Return [X, Y] of the center of cell containing provided text 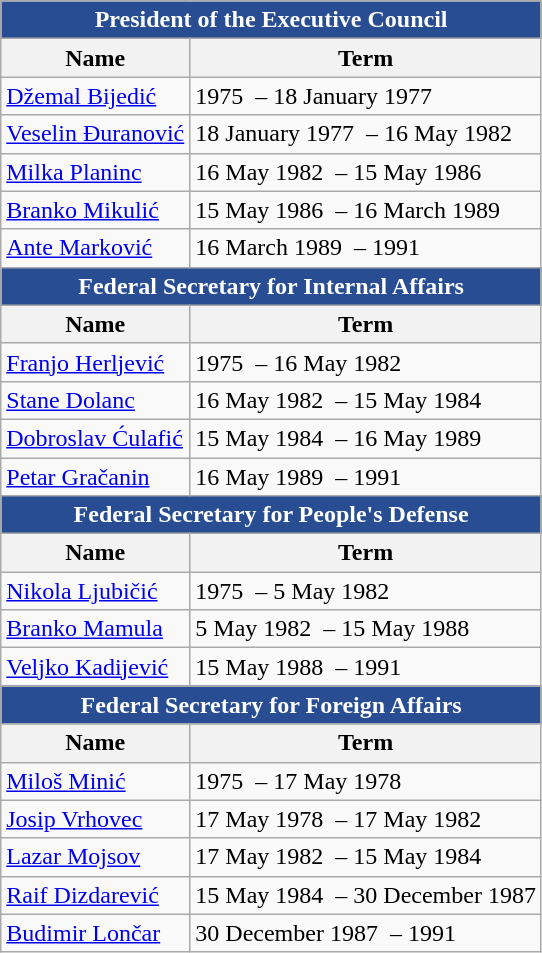
Budimir Lončar [96, 933]
16 March 1989 – 1991 [366, 248]
16 May 1989 – 1991 [366, 477]
Petar Gračanin [96, 477]
Federal Secretary for People's Defense [272, 515]
16 May 1982 – 15 May 1986 [366, 172]
Federal Secretary for Foreign Affairs [272, 705]
Ante Marković [96, 248]
1975 – 17 May 1978 [366, 781]
Džemal Bijedić [96, 96]
1975 – 16 May 1982 [366, 362]
5 May 1982 – 15 May 1988 [366, 629]
Josip Vrhovec [96, 819]
Dobroslav Ćulafić [96, 438]
16 May 1982 – 15 May 1984 [366, 400]
17 May 1982 – 15 May 1984 [366, 857]
Lazar Mojsov [96, 857]
15 May 1984 – 30 December 1987 [366, 895]
30 December 1987 – 1991 [366, 933]
18 January 1977 – 16 May 1982 [366, 134]
15 May 1988 – 1991 [366, 667]
Federal Secretary for Internal Affairs [272, 286]
Stane Dolanc [96, 400]
15 May 1986 – 16 March 1989 [366, 210]
Branko Mamula [96, 629]
Veljko Kadijević [96, 667]
17 May 1978 – 17 May 1982 [366, 819]
15 May 1984 – 16 May 1989 [366, 438]
Raif Dizdarević [96, 895]
Veselin Đuranović [96, 134]
Milka Planinc [96, 172]
Franjo Herljević [96, 362]
1975 – 5 May 1982 [366, 591]
Miloš Minić [96, 781]
President of the Executive Council [272, 20]
1975 – 18 January 1977 [366, 96]
Nikola Ljubičić [96, 591]
Branko Mikulić [96, 210]
